Identify which cell holds the provided text, then report its [X, Y] central coordinate. 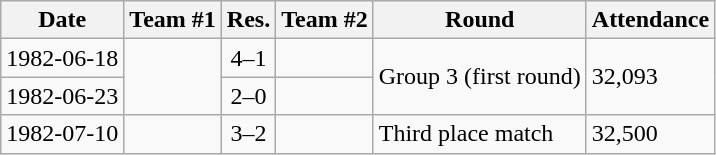
3–2 [248, 134]
1982-06-18 [62, 58]
2–0 [248, 96]
Team #1 [173, 20]
1982-06-23 [62, 96]
Team #2 [325, 20]
Group 3 (first round) [480, 77]
32,093 [650, 77]
32,500 [650, 134]
Attendance [650, 20]
Date [62, 20]
4–1 [248, 58]
Round [480, 20]
1982-07-10 [62, 134]
Third place match [480, 134]
Res. [248, 20]
